Locate the cell with the specified text and output its (x, y) center coordinate. 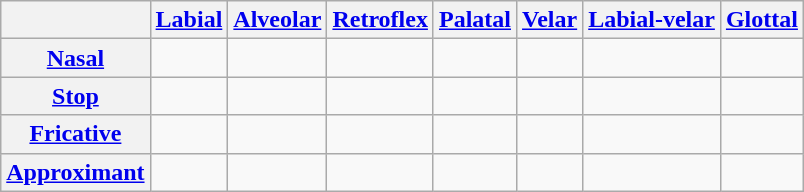
Labial-velar (652, 20)
Alveolar (278, 20)
Velar (550, 20)
Palatal (474, 20)
Glottal (762, 20)
Retroflex (380, 20)
Fricative (76, 134)
Nasal (76, 58)
Labial (189, 20)
Approximant (76, 172)
Stop (76, 96)
